Return (x, y) of the center of cell containing provided text 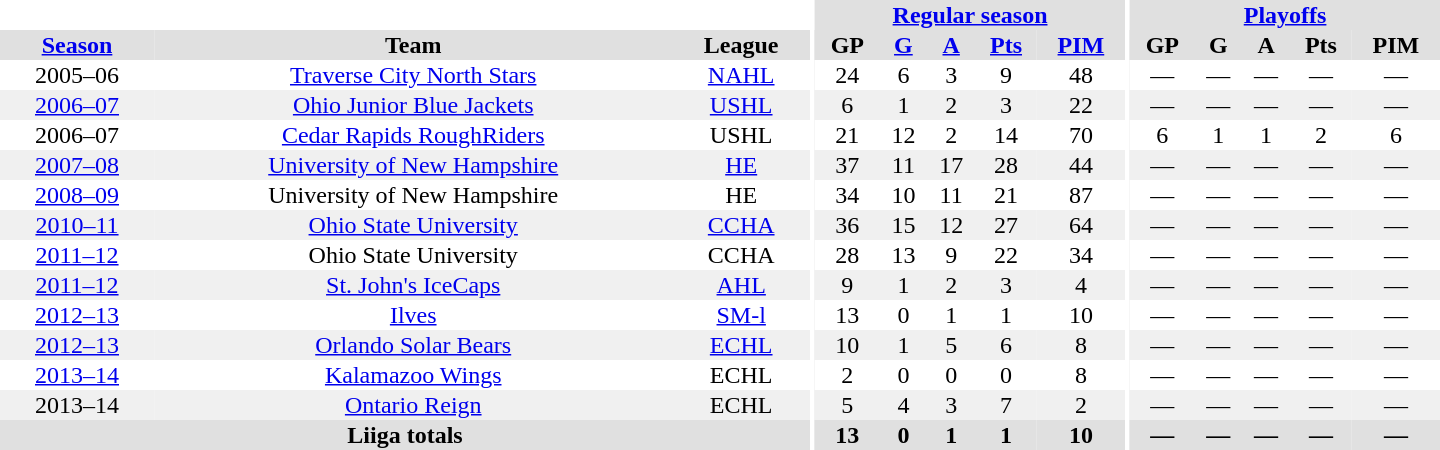
15 (904, 225)
Ilves (413, 315)
Ohio Junior Blue Jackets (413, 105)
44 (1081, 165)
Team (413, 45)
Season (77, 45)
36 (847, 225)
87 (1081, 195)
Orlando Solar Bears (413, 345)
14 (1006, 135)
Traverse City North Stars (413, 75)
17 (951, 165)
37 (847, 165)
Liiga totals (405, 435)
Ontario Reign (413, 405)
2007–08 (77, 165)
St. John's IceCaps (413, 285)
2005–06 (77, 75)
AHL (740, 285)
SM-l (740, 315)
Playoffs (1285, 15)
24 (847, 75)
64 (1081, 225)
7 (1006, 405)
2010–11 (77, 225)
27 (1006, 225)
Kalamazoo Wings (413, 375)
48 (1081, 75)
NAHL (740, 75)
Regular season (970, 15)
League (740, 45)
2008–09 (77, 195)
Cedar Rapids RoughRiders (413, 135)
70 (1081, 135)
